Return the (x, y) coordinate for the center point of the cell that contains the specified text.  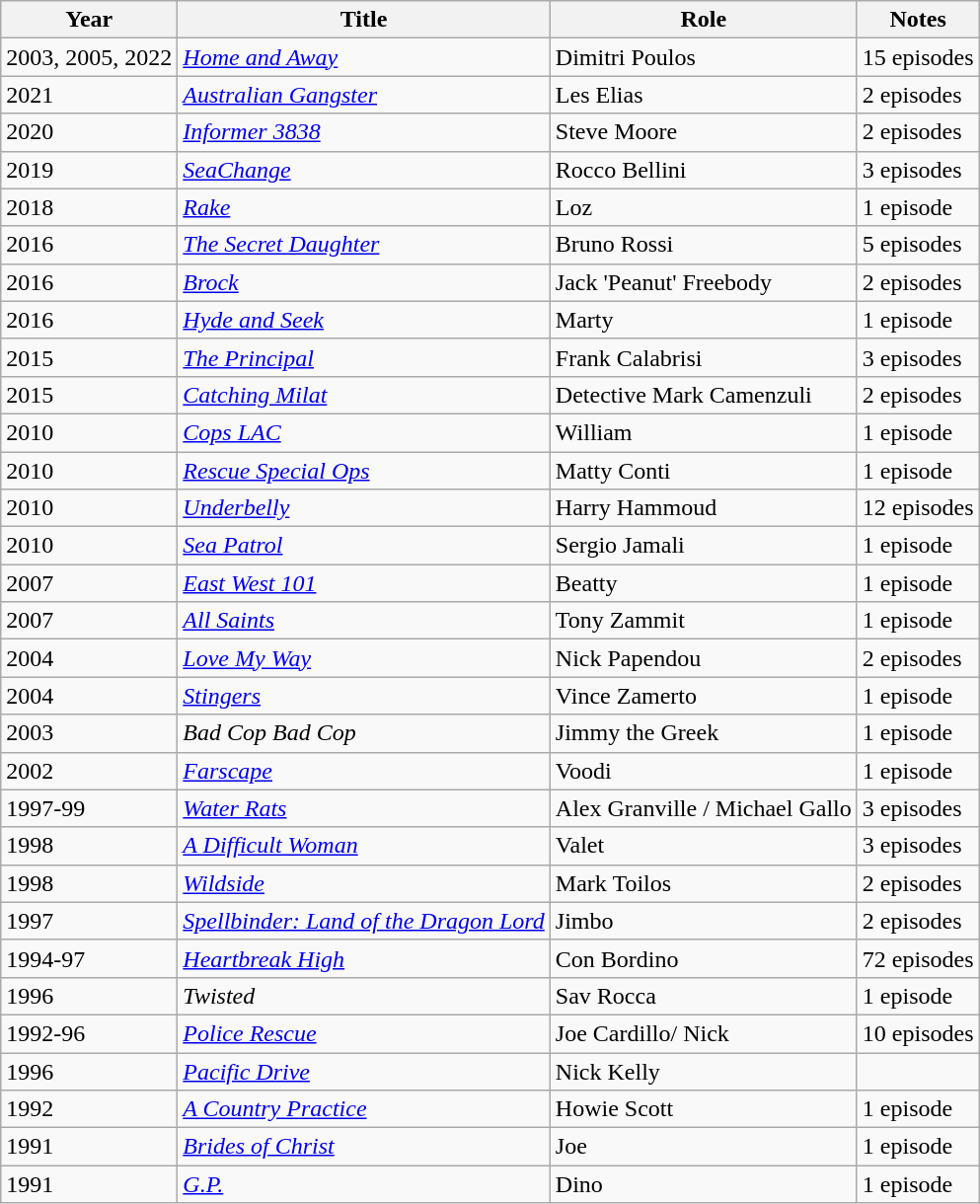
East West 101 (364, 583)
15 episodes (918, 57)
A Difficult Woman (364, 846)
Rocco Bellini (703, 170)
2003, 2005, 2022 (89, 57)
Loz (703, 207)
Australian Gangster (364, 95)
10 episodes (918, 1033)
Rescue Special Ops (364, 471)
2018 (89, 207)
Dino (703, 1184)
Sergio Jamali (703, 546)
2019 (89, 170)
Pacific Drive (364, 1071)
Con Bordino (703, 958)
Catching Milat (364, 395)
Marty (703, 320)
Jack 'Peanut' Freebody (703, 282)
Matty Conti (703, 471)
Bruno Rossi (703, 245)
12 episodes (918, 508)
Howie Scott (703, 1109)
Harry Hammoud (703, 508)
Nick Papendou (703, 658)
The Secret Daughter (364, 245)
Stingers (364, 696)
Frank Calabrisi (703, 357)
Alex Granville / Michael Gallo (703, 808)
Joe (703, 1147)
Beatty (703, 583)
Brides of Christ (364, 1147)
Brock (364, 282)
Wildside (364, 883)
5 episodes (918, 245)
1997 (89, 921)
Dimitri Poulos (703, 57)
Cops LAC (364, 432)
G.P. (364, 1184)
Bad Cop Bad Cop (364, 733)
Rake (364, 207)
Heartbreak High (364, 958)
Mark Toilos (703, 883)
72 episodes (918, 958)
Sea Patrol (364, 546)
Title (364, 20)
A Country Practice (364, 1109)
2003 (89, 733)
1992 (89, 1109)
Valet (703, 846)
2021 (89, 95)
William (703, 432)
All Saints (364, 621)
Underbelly (364, 508)
Joe Cardillo/ Nick (703, 1033)
Les Elias (703, 95)
Spellbinder: Land of the Dragon Lord (364, 921)
Year (89, 20)
1997-99 (89, 808)
Vince Zamerto (703, 696)
Role (703, 20)
1992-96 (89, 1033)
Nick Kelly (703, 1071)
Steve Moore (703, 132)
The Principal (364, 357)
Hyde and Seek (364, 320)
Water Rats (364, 808)
Informer 3838 (364, 132)
Tony Zammit (703, 621)
Police Rescue (364, 1033)
Farscape (364, 771)
Twisted (364, 996)
SeaChange (364, 170)
Notes (918, 20)
2020 (89, 132)
1994-97 (89, 958)
Jimmy the Greek (703, 733)
Detective Mark Camenzuli (703, 395)
2002 (89, 771)
Jimbo (703, 921)
Love My Way (364, 658)
Home and Away (364, 57)
Sav Rocca (703, 996)
Voodi (703, 771)
